Identify which cell holds the provided text, then report its [X, Y] central coordinate. 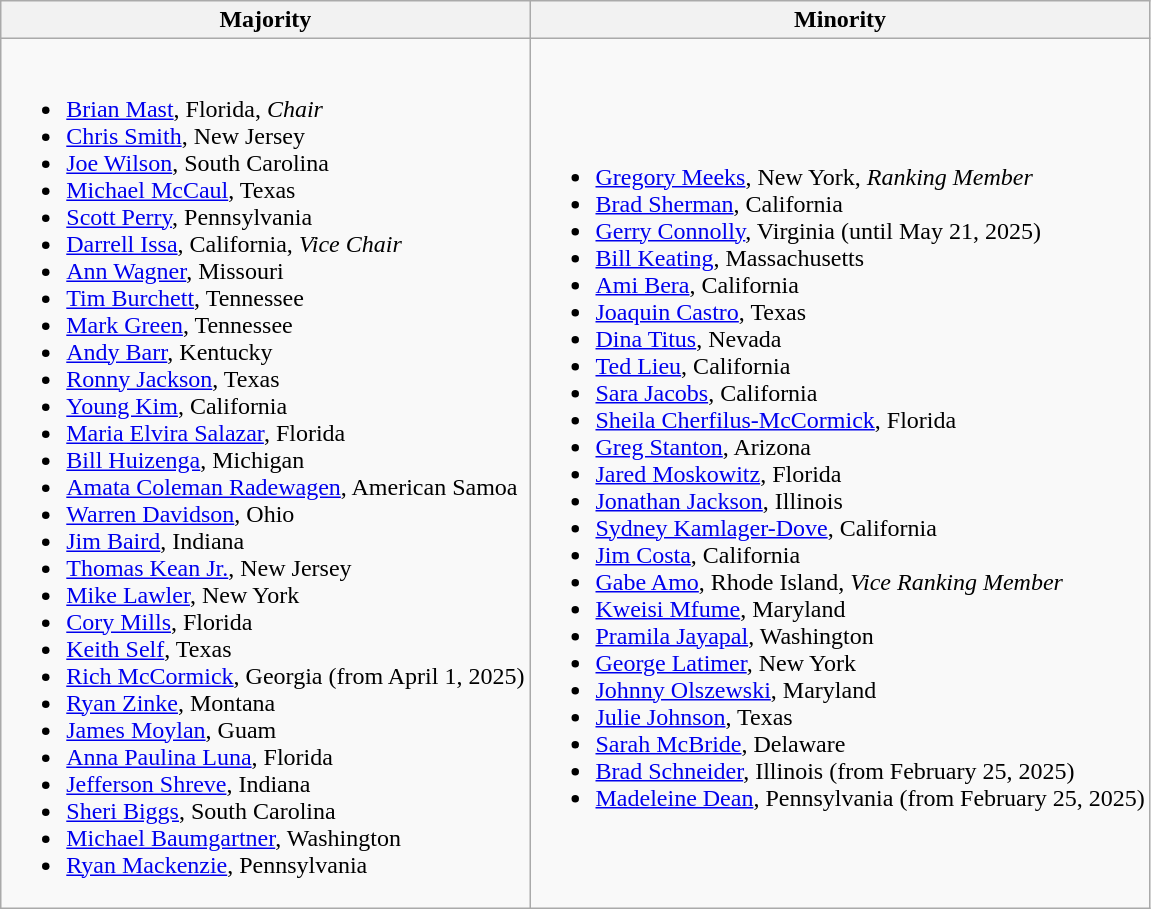
Majority [266, 20]
Minority [840, 20]
